Pinpoint the cell where the given text exists, returning its (x, y) midpoint coordinate. 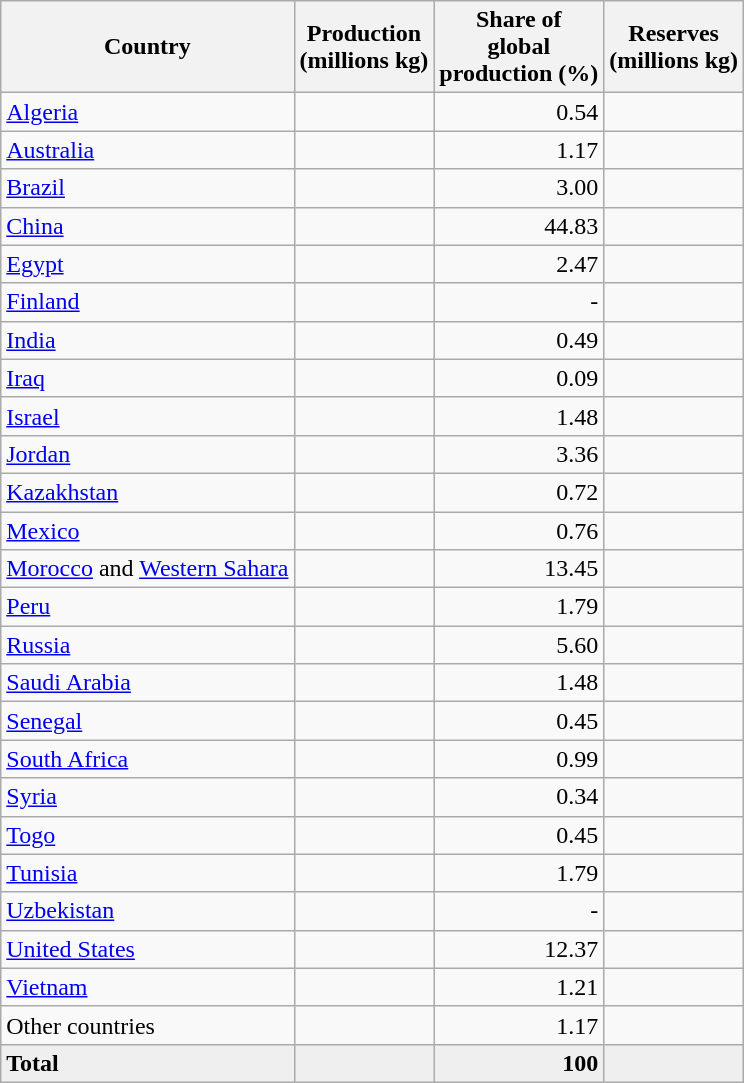
3.00 (519, 188)
Uzbekistan (148, 911)
0.49 (519, 340)
2.47 (519, 264)
0.54 (519, 112)
0.34 (519, 797)
0.76 (519, 531)
Country (148, 47)
Production (millions kg) (364, 47)
India (148, 340)
Other countries (148, 1025)
Algeria (148, 112)
Kazakhstan (148, 492)
China (148, 226)
Peru (148, 607)
12.37 (519, 949)
0.72 (519, 492)
Russia (148, 645)
Jordan (148, 454)
Egypt (148, 264)
Brazil (148, 188)
Morocco and Western Sahara (148, 569)
Togo (148, 835)
United States (148, 949)
Share of global production (%) (519, 47)
Saudi Arabia (148, 683)
Syria (148, 797)
Vietnam (148, 987)
Mexico (148, 531)
1.21 (519, 987)
Israel (148, 416)
0.09 (519, 378)
100 (519, 1063)
Tunisia (148, 873)
0.99 (519, 759)
Reserves(millions kg) (674, 47)
Senegal (148, 721)
Australia (148, 150)
South Africa (148, 759)
13.45 (519, 569)
Iraq (148, 378)
3.36 (519, 454)
44.83 (519, 226)
Total (148, 1063)
Finland (148, 302)
5.60 (519, 645)
